Detect which cell encompasses the target text, then output its [X, Y] center coordinate. 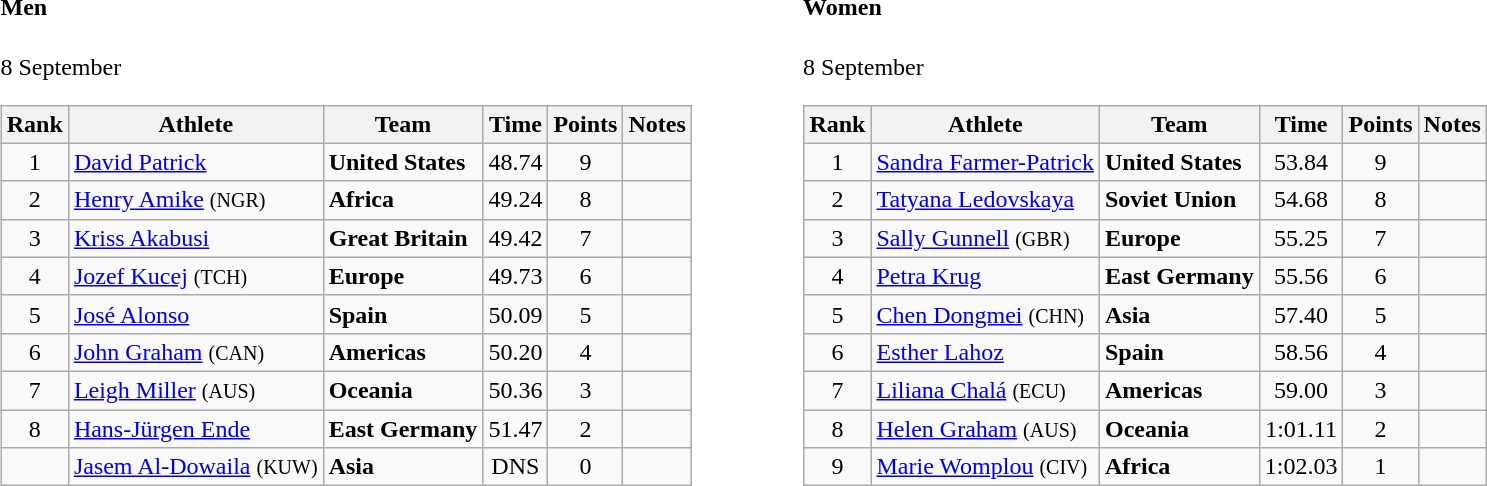
John Graham (CAN) [196, 352]
Liliana Chalá (ECU) [986, 390]
Petra Krug [986, 276]
Sally Gunnell (GBR) [986, 238]
Chen Dongmei (CHN) [986, 314]
Marie Womplou (CIV) [986, 467]
Sandra Farmer-Patrick [986, 162]
Leigh Miller (AUS) [196, 390]
Soviet Union [1179, 200]
55.25 [1301, 238]
48.74 [516, 162]
Esther Lahoz [986, 352]
49.42 [516, 238]
DNS [516, 467]
Jozef Kucej (TCH) [196, 276]
58.56 [1301, 352]
59.00 [1301, 390]
Hans-Jürgen Ende [196, 429]
1:02.03 [1301, 467]
50.09 [516, 314]
1:01.11 [1301, 429]
Kriss Akabusi [196, 238]
Great Britain [403, 238]
49.73 [516, 276]
Helen Graham (AUS) [986, 429]
49.24 [516, 200]
51.47 [516, 429]
57.40 [1301, 314]
Tatyana Ledovskaya [986, 200]
0 [586, 467]
50.20 [516, 352]
55.56 [1301, 276]
Jasem Al-Dowaila (KUW) [196, 467]
54.68 [1301, 200]
53.84 [1301, 162]
David Patrick [196, 162]
José Alonso [196, 314]
Henry Amike (NGR) [196, 200]
50.36 [516, 390]
